Detect which cell encompasses the target text, then output its [x, y] center coordinate. 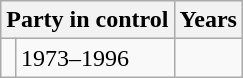
Years [208, 20]
Party in control [88, 20]
1973–1996 [94, 58]
